From the cell containing the given text, extract its center point as [x, y] coordinate. 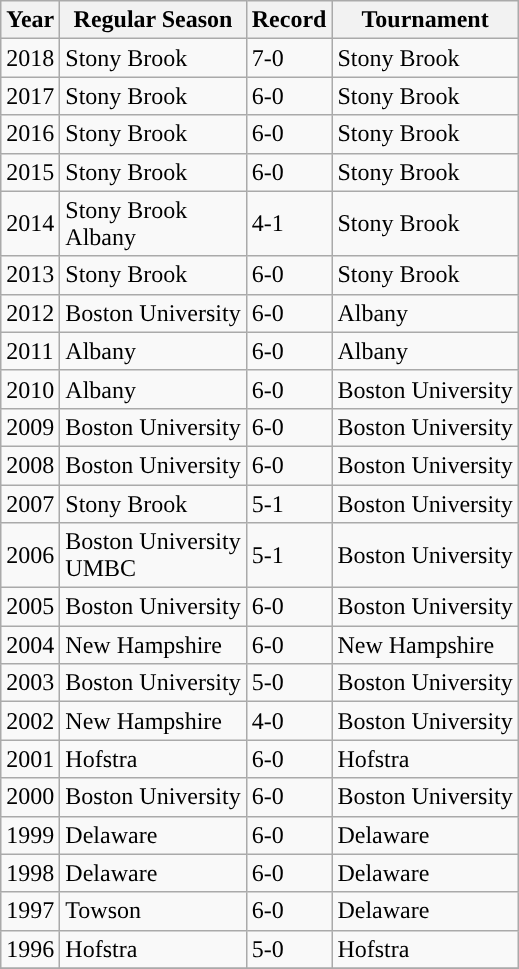
Boston UniversityUMBC [153, 556]
2012 [30, 313]
2004 [30, 645]
2011 [30, 351]
2013 [30, 275]
2015 [30, 172]
Tournament [425, 20]
1996 [30, 949]
2003 [30, 683]
2002 [30, 721]
2007 [30, 503]
4-1 [289, 224]
2001 [30, 759]
2005 [30, 607]
Record [289, 20]
2009 [30, 427]
2000 [30, 797]
Regular Season [153, 20]
7-0 [289, 58]
Year [30, 20]
4-0 [289, 721]
2016 [30, 134]
2010 [30, 389]
1998 [30, 873]
1999 [30, 835]
2006 [30, 556]
2014 [30, 224]
Towson [153, 911]
2017 [30, 96]
2018 [30, 58]
1997 [30, 911]
2008 [30, 465]
Stony BrookAlbany [153, 224]
